From the cell containing the given text, extract its center point as (x, y) coordinate. 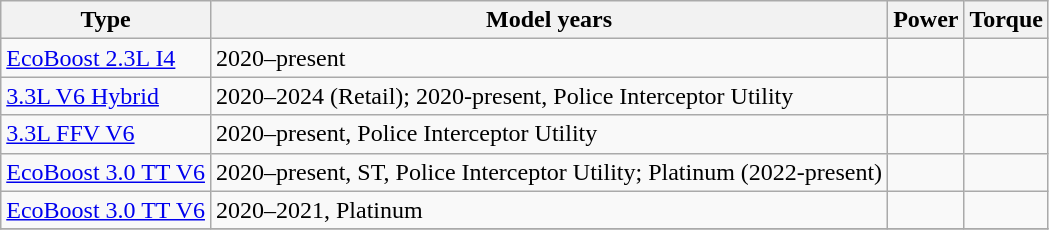
Power (926, 20)
Type (106, 20)
3.3L V6 Hybrid (106, 96)
2020–2024 (Retail); 2020-present, Police Interceptor Utility (548, 96)
2020–2021, Platinum (548, 210)
EcoBoost 2.3L I4 (106, 58)
2020–present, Police Interceptor Utility (548, 134)
3.3L FFV V6 (106, 134)
Torque (1006, 20)
2020–present, ST, Police Interceptor Utility; Platinum (2022-present) (548, 172)
2020–present (548, 58)
Model years (548, 20)
